Detect which cell encompasses the target text, then output its [x, y] center coordinate. 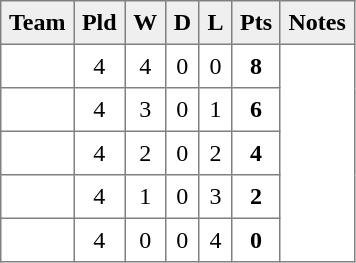
Notes [317, 23]
8 [256, 66]
D [182, 23]
Team [38, 23]
Pld [100, 23]
6 [256, 110]
Pts [256, 23]
L [216, 23]
W [145, 23]
